Find where the given text appears and provide that cell's center as [x, y] coordinate. 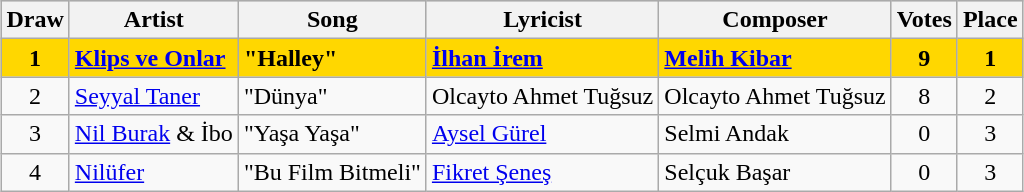
Selçuk Başar [775, 172]
"Halley" [332, 58]
Lyricist [542, 20]
Nilüfer [154, 172]
Aysel Gürel [542, 134]
9 [924, 58]
"Dünya" [332, 96]
Place [990, 20]
Seyyal Taner [154, 96]
"Yaşa Yaşa" [332, 134]
İlhan İrem [542, 58]
Votes [924, 20]
"Bu Film Bitmeli" [332, 172]
Draw [35, 20]
Artist [154, 20]
4 [35, 172]
Song [332, 20]
Fikret Şeneş [542, 172]
Composer [775, 20]
8 [924, 96]
Melih Kibar [775, 58]
Selmi Andak [775, 134]
Klips ve Onlar [154, 58]
Nil Burak & İbo [154, 134]
